Return [X, Y] of the center of cell containing provided text 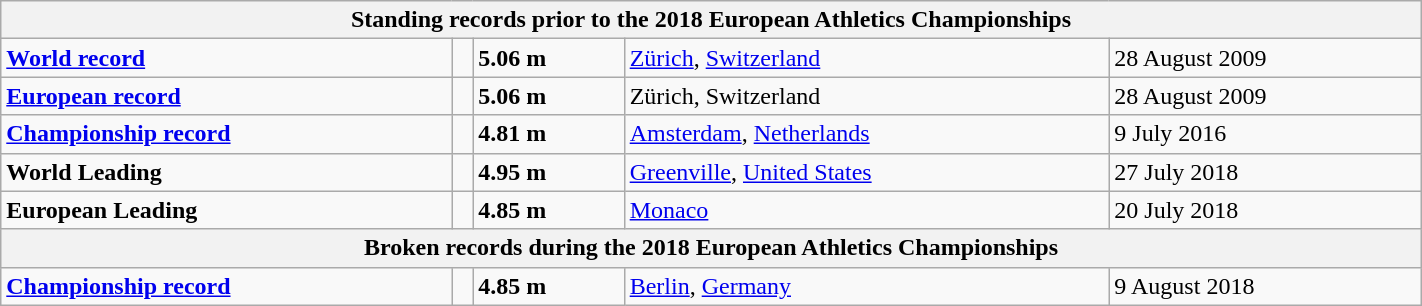
27 July 2018 [1265, 172]
4.95 m [548, 172]
Monaco [866, 210]
Greenville, United States [866, 172]
World Leading [226, 172]
Amsterdam, Netherlands [866, 134]
Standing records prior to the 2018 European Athletics Championships [711, 20]
Berlin, Germany [866, 286]
World record [226, 58]
9 July 2016 [1265, 134]
4.81 m [548, 134]
European Leading [226, 210]
20 July 2018 [1265, 210]
Broken records during the 2018 European Athletics Championships [711, 248]
European record [226, 96]
9 August 2018 [1265, 286]
